Return [x, y] of the center of cell containing provided text 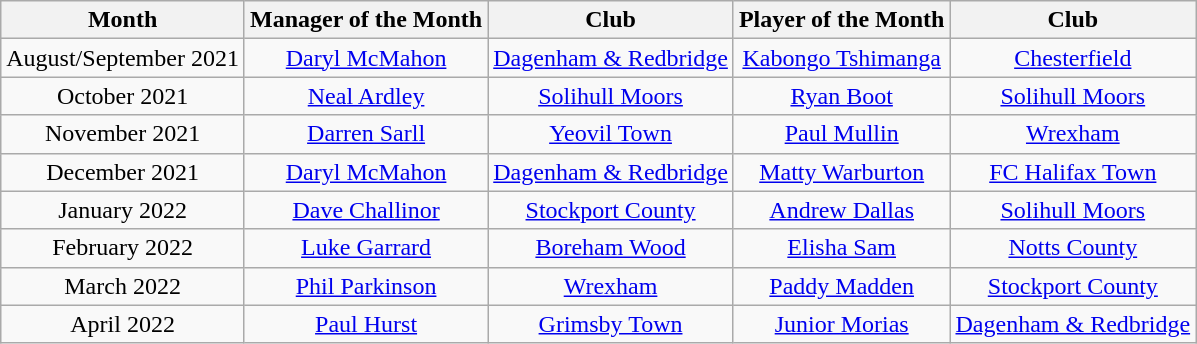
Paddy Madden [842, 286]
December 2021 [123, 172]
April 2022 [123, 324]
Luke Garrard [366, 248]
Boreham Wood [611, 248]
February 2022 [123, 248]
FC Halifax Town [1073, 172]
Andrew Dallas [842, 210]
Darren Sarll [366, 134]
Manager of the Month [366, 20]
Notts County [1073, 248]
January 2022 [123, 210]
Paul Mullin [842, 134]
Yeovil Town [611, 134]
Kabongo Tshimanga [842, 58]
Player of the Month [842, 20]
Phil Parkinson [366, 286]
November 2021 [123, 134]
Dave Challinor [366, 210]
Chesterfield [1073, 58]
Paul Hurst [366, 324]
Grimsby Town [611, 324]
August/September 2021 [123, 58]
October 2021 [123, 96]
Month [123, 20]
Matty Warburton [842, 172]
March 2022 [123, 286]
Junior Morias [842, 324]
Ryan Boot [842, 96]
Neal Ardley [366, 96]
Elisha Sam [842, 248]
